For the text-containing cell, return its midpoint in [X, Y] coordinate format. 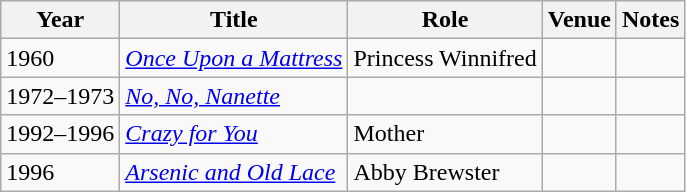
Notes [650, 20]
Crazy for You [234, 134]
Role [445, 20]
1972–1973 [60, 96]
Abby Brewster [445, 172]
Year [60, 20]
Mother [445, 134]
1960 [60, 58]
1996 [60, 172]
1992–1996 [60, 134]
Once Upon a Mattress [234, 58]
Title [234, 20]
No, No, Nanette [234, 96]
Princess Winnifred [445, 58]
Venue [579, 20]
Arsenic and Old Lace [234, 172]
